Determine the [X, Y] coordinate at the center of the cell enclosing the given text.  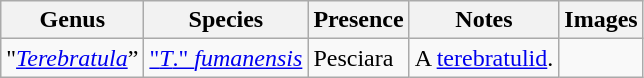
"Terebratula” [72, 58]
A terebratulid. [484, 58]
Genus [72, 20]
Presence [358, 20]
Images [601, 20]
"T." fumanensis [226, 58]
Pesciara [358, 58]
Notes [484, 20]
Species [226, 20]
